Identify which cell holds the provided text, then report its (X, Y) central coordinate. 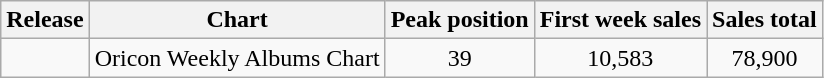
78,900 (765, 58)
10,583 (620, 58)
First week sales (620, 20)
Peak position (460, 20)
Chart (237, 20)
Oricon Weekly Albums Chart (237, 58)
39 (460, 58)
Sales total (765, 20)
Release (45, 20)
